Capture the cell that displays the provided text and extract its [X, Y] central coordinate. 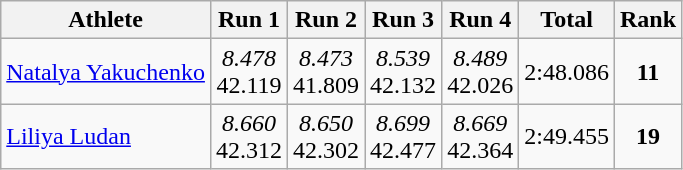
8.69942.477 [404, 136]
8.47842.119 [248, 72]
8.53942.132 [404, 72]
11 [648, 72]
8.66042.312 [248, 136]
2:48.086 [567, 72]
Rank [648, 20]
Athlete [106, 20]
2:49.455 [567, 136]
Liliya Ludan [106, 136]
Run 1 [248, 20]
Run 4 [480, 20]
19 [648, 136]
Run 3 [404, 20]
8.65042.302 [326, 136]
Total [567, 20]
8.66942.364 [480, 136]
8.47341.809 [326, 72]
Natalya Yakuchenko [106, 72]
8.48942.026 [480, 72]
Run 2 [326, 20]
